Determine the (X, Y) coordinate at the center of the cell enclosing the given text.  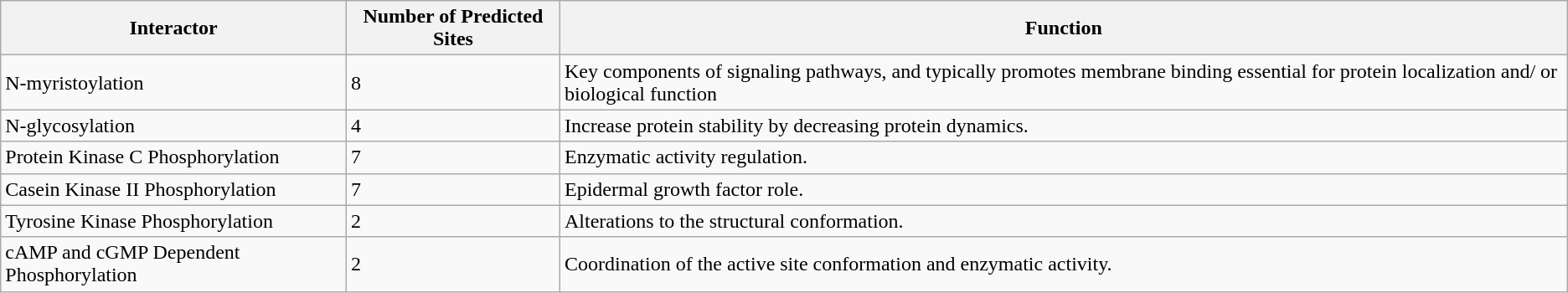
N-myristoylation (174, 82)
4 (452, 126)
Number of Predicted Sites (452, 28)
Interactor (174, 28)
Epidermal growth factor role. (1064, 189)
Tyrosine Kinase Phosphorylation (174, 221)
Enzymatic activity regulation. (1064, 157)
Casein Kinase II Phosphorylation (174, 189)
Increase protein stability by decreasing protein dynamics. (1064, 126)
8 (452, 82)
Function (1064, 28)
Coordination of the active site conformation and enzymatic activity. (1064, 265)
Alterations to the structural conformation. (1064, 221)
N-glycosylation (174, 126)
cAMP and cGMP Dependent Phosphorylation (174, 265)
Key components of signaling pathways, and typically promotes membrane binding essential for protein localization and/ or biological function (1064, 82)
Protein Kinase C Phosphorylation (174, 157)
